Determine the (x, y) coordinate at the center of the cell enclosing the given text.  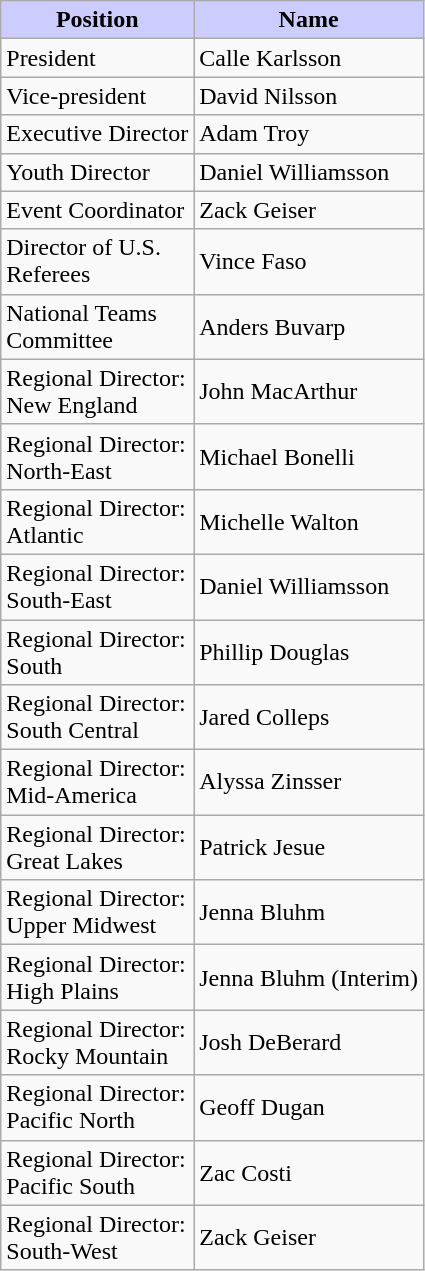
Regional Director:New England (98, 392)
Executive Director (98, 134)
Geoff Dugan (309, 1108)
Regional Director:Pacific North (98, 1108)
Regional Director:South Central (98, 718)
Patrick Jesue (309, 848)
Regional Director:Atlantic (98, 522)
Youth Director (98, 172)
Position (98, 20)
Regional Director:Rocky Mountain (98, 1042)
Anders Buvarp (309, 326)
Regional Director:Pacific South (98, 1172)
Name (309, 20)
Event Coordinator (98, 210)
Vince Faso (309, 262)
Jenna Bluhm (Interim) (309, 978)
Michelle Walton (309, 522)
Regional Director:South-West (98, 1238)
Michael Bonelli (309, 456)
Regional Director:South (98, 652)
President (98, 58)
Director of U.S.Referees (98, 262)
Alyssa Zinsser (309, 782)
Adam Troy (309, 134)
Regional Director:Mid-America (98, 782)
Zac Costi (309, 1172)
National TeamsCommittee (98, 326)
Jenna Bluhm (309, 912)
Regional Director:Upper Midwest (98, 912)
Regional Director:South-East (98, 586)
Phillip Douglas (309, 652)
Regional Director:Great Lakes (98, 848)
Calle Karlsson (309, 58)
Jared Colleps (309, 718)
David Nilsson (309, 96)
Regional Director:High Plains (98, 978)
John MacArthur (309, 392)
Josh DeBerard (309, 1042)
Vice-president (98, 96)
Regional Director:North-East (98, 456)
